Return the (X, Y) coordinate for the center point of the cell that contains the specified text.  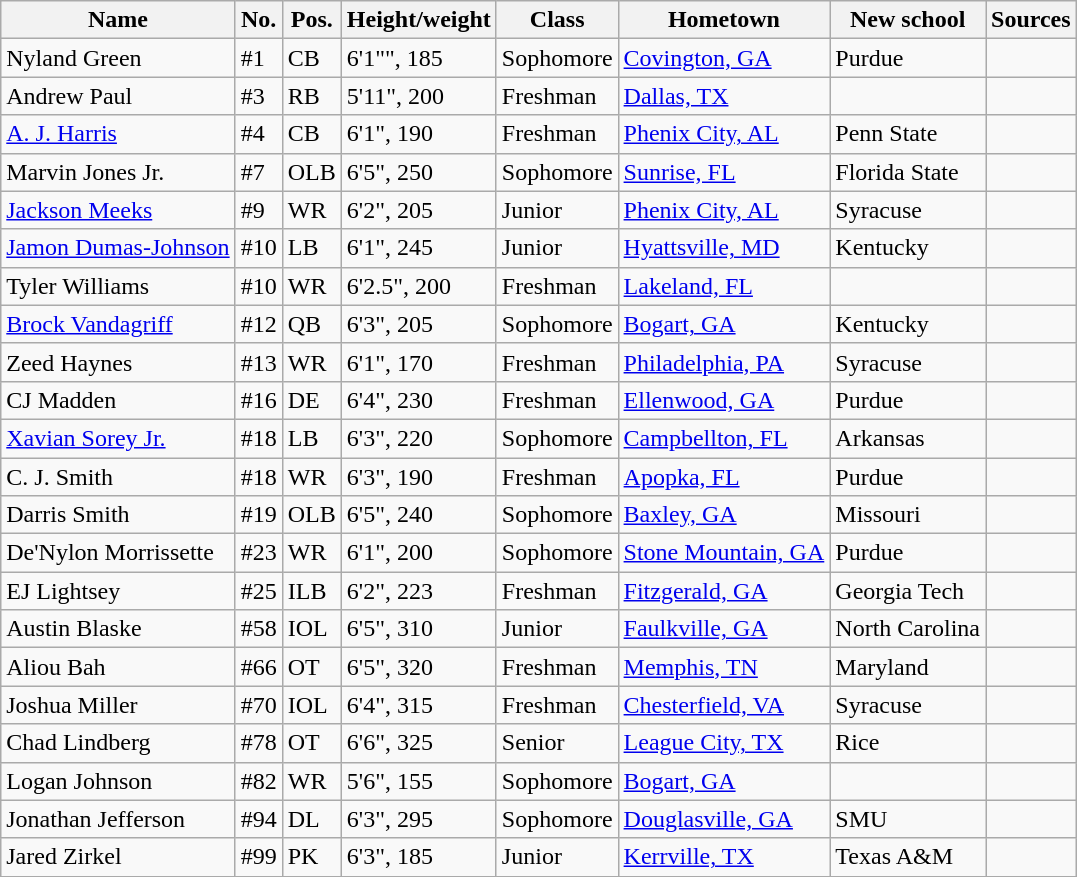
Aliou Bah (118, 667)
6'1", 190 (418, 134)
#99 (258, 857)
6'4", 315 (418, 705)
#82 (258, 781)
#23 (258, 553)
EJ Lightsey (118, 591)
6'2", 205 (418, 210)
Georgia Tech (908, 591)
Apopka, FL (724, 477)
6'1", 200 (418, 553)
Tyler Williams (118, 286)
#66 (258, 667)
6'3", 190 (418, 477)
6'3", 220 (418, 438)
6'5", 310 (418, 629)
Class (557, 20)
6'5", 250 (418, 172)
ILB (312, 591)
PK (312, 857)
Texas A&M (908, 857)
#19 (258, 515)
C. J. Smith (118, 477)
Logan Johnson (118, 781)
Arkansas (908, 438)
Covington, GA (724, 58)
Name (118, 20)
5'11", 200 (418, 96)
Sunrise, FL (724, 172)
Austin Blaske (118, 629)
Xavian Sorey Jr. (118, 438)
6'4", 230 (418, 400)
#16 (258, 400)
#9 (258, 210)
Nyland Green (118, 58)
6'1", 170 (418, 362)
Darris Smith (118, 515)
Jared Zirkel (118, 857)
#78 (258, 743)
Chesterfield, VA (724, 705)
Fitzgerald, GA (724, 591)
Height/weight (418, 20)
6'2.5", 200 (418, 286)
Dallas, TX (724, 96)
#94 (258, 819)
Douglasville, GA (724, 819)
#25 (258, 591)
#3 (258, 96)
6'1"", 185 (418, 58)
Zeed Haynes (118, 362)
6'6", 325 (418, 743)
Senior (557, 743)
Maryland (908, 667)
#58 (258, 629)
Jonathan Jefferson (118, 819)
League City, TX (724, 743)
Florida State (908, 172)
Andrew Paul (118, 96)
North Carolina (908, 629)
Brock Vandagriff (118, 324)
Sources (1032, 20)
6'3", 295 (418, 819)
A. J. Harris (118, 134)
6'3", 205 (418, 324)
Jamon Dumas-Johnson (118, 248)
DL (312, 819)
Faulkville, GA (724, 629)
Rice (908, 743)
CJ Madden (118, 400)
Memphis, TN (724, 667)
Hyattsville, MD (724, 248)
DE (312, 400)
Pos. (312, 20)
Hometown (724, 20)
Penn State (908, 134)
#12 (258, 324)
Chad Lindberg (118, 743)
#13 (258, 362)
Jackson Meeks (118, 210)
5'6", 155 (418, 781)
6'5", 320 (418, 667)
#1 (258, 58)
Campbellton, FL (724, 438)
Baxley, GA (724, 515)
RB (312, 96)
6'5", 240 (418, 515)
Stone Mountain, GA (724, 553)
Ellenwood, GA (724, 400)
6'2", 223 (418, 591)
New school (908, 20)
Philadelphia, PA (724, 362)
Kerrville, TX (724, 857)
6'1", 245 (418, 248)
No. (258, 20)
Lakeland, FL (724, 286)
Joshua Miller (118, 705)
#4 (258, 134)
QB (312, 324)
Marvin Jones Jr. (118, 172)
De'Nylon Morrissette (118, 553)
SMU (908, 819)
Missouri (908, 515)
6'3", 185 (418, 857)
#70 (258, 705)
#7 (258, 172)
